Determine the [X, Y] coordinate at the center of the cell enclosing the given text.  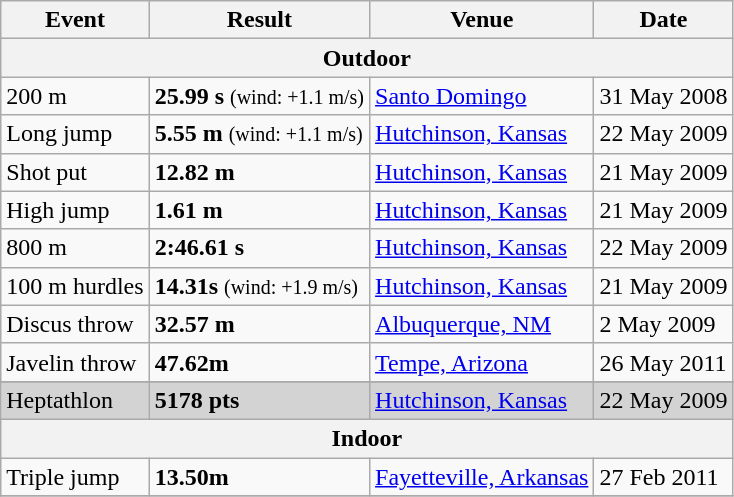
Tempe, Arizona [482, 362]
Javelin throw [75, 362]
Outdoor [367, 58]
25.99 s (wind: +1.1 m/s) [259, 96]
32.57 m [259, 324]
14.31s (wind: +1.9 m/s) [259, 286]
12.82 m [259, 172]
Result [259, 20]
Fayetteville, Arkansas [482, 477]
31 May 2008 [664, 96]
26 May 2011 [664, 362]
5.55 m (wind: +1.1 m/s) [259, 134]
2:46.61 s [259, 248]
Shot put [75, 172]
Santo Domingo [482, 96]
800 m [75, 248]
Indoor [367, 438]
Long jump [75, 134]
47.62m [259, 362]
100 m hurdles [75, 286]
2 May 2009 [664, 324]
1.61 m [259, 210]
5178 pts [259, 400]
Date [664, 20]
27 Feb 2011 [664, 477]
Venue [482, 20]
Heptathlon [75, 400]
Event [75, 20]
Albuquerque, NM [482, 324]
Triple jump [75, 477]
200 m [75, 96]
13.50m [259, 477]
Discus throw [75, 324]
High jump [75, 210]
